Output the (X, Y) coordinate of the center of the cell containing the given text.  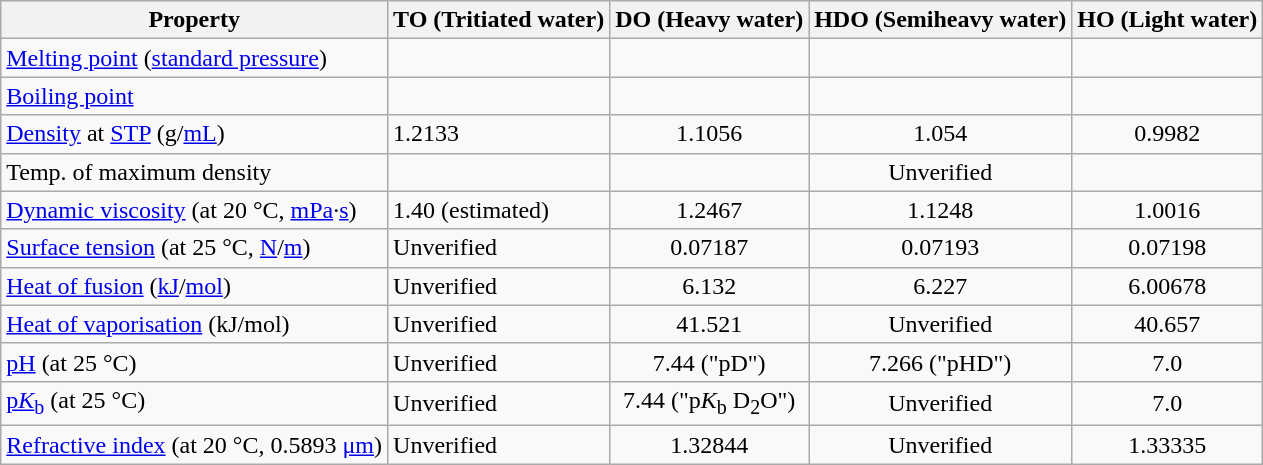
HO (Light water) (1168, 20)
6.227 (940, 286)
6.132 (710, 286)
Density at STP (g/mL) (194, 134)
Heat of fusion (kJ/mol) (194, 286)
pKb (at 25 °C) (194, 403)
7.44 ("pKb D2O") (710, 403)
7.266 ("pHD") (940, 362)
1.0016 (1168, 210)
1.054 (940, 134)
HDO (Semiheavy water) (940, 20)
1.2467 (710, 210)
0.07193 (940, 248)
TO (Tritiated water) (499, 20)
0.07187 (710, 248)
1.32844 (710, 445)
Melting point (standard pressure) (194, 58)
1.1248 (940, 210)
Heat of vaporisation (kJ/mol) (194, 324)
Boiling point (194, 96)
41.521 (710, 324)
7.44 ("pD") (710, 362)
1.1056 (710, 134)
DO (Heavy water) (710, 20)
Temp. of maximum density (194, 172)
0.9982 (1168, 134)
pH (at 25 °C) (194, 362)
1.2133 (499, 134)
Property (194, 20)
40.657 (1168, 324)
Dynamic viscosity (at 20 °C, mPa·s) (194, 210)
Surface tension (at 25 °C, N/m) (194, 248)
1.40 (estimated) (499, 210)
Refractive index (at 20 °C, 0.5893 μm) (194, 445)
1.33335 (1168, 445)
0.07198 (1168, 248)
6.00678 (1168, 286)
